Find where the given text appears and provide that cell's center as [x, y] coordinate. 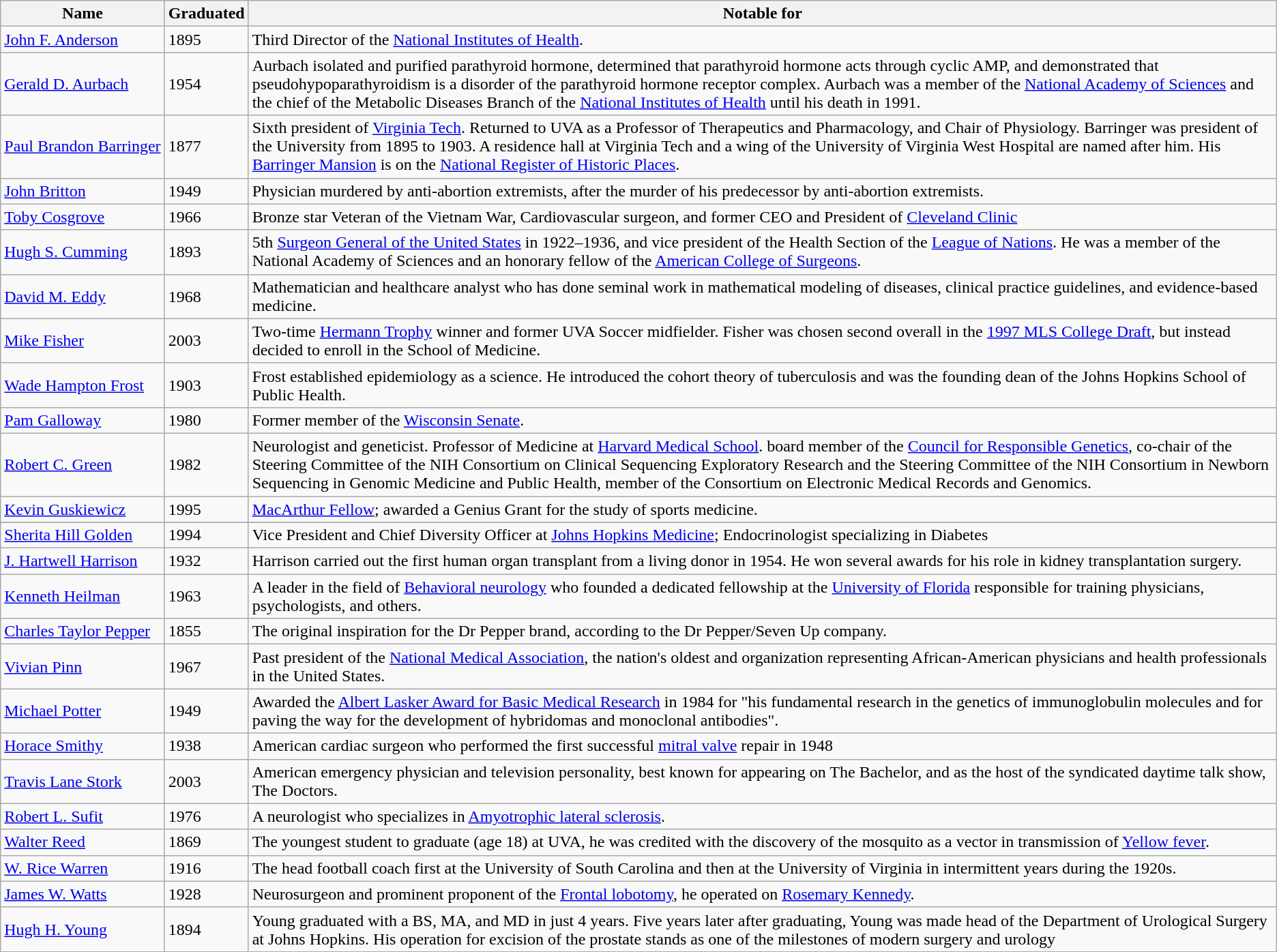
1894 [206, 929]
Third Director of the National Institutes of Health. [763, 40]
Gerald D. Aurbach [83, 84]
1982 [206, 464]
1932 [206, 561]
1966 [206, 217]
1903 [206, 385]
Toby Cosgrove [83, 217]
Horace Smithy [83, 746]
Mike Fisher [83, 341]
1976 [206, 816]
Neurosurgeon and prominent proponent of the Frontal lobotomy, he operated on Rosemary Kennedy. [763, 894]
Bronze star Veteran of the Vietnam War, Cardiovascular surgeon, and former CEO and President of Cleveland Clinic [763, 217]
1967 [206, 667]
1954 [206, 84]
1938 [206, 746]
1877 [206, 147]
Kevin Guskiewicz [83, 509]
Former member of the Wisconsin Senate. [763, 420]
Pam Galloway [83, 420]
Vivian Pinn [83, 667]
Charles Taylor Pepper [83, 631]
Walter Reed [83, 842]
1980 [206, 420]
1893 [206, 252]
A neurologist who specializes in Amyotrophic lateral sclerosis. [763, 816]
The head football coach first at the University of South Carolina and then at the University of Virginia in intermittent years during the 1920s. [763, 868]
MacArthur Fellow; awarded a Genius Grant for the study of sports medicine. [763, 509]
The youngest student to graduate (age 18) at UVA, he was credited with the discovery of the mosquito as a vector in transmission of Yellow fever. [763, 842]
Hugh H. Young [83, 929]
1855 [206, 631]
Michael Potter [83, 711]
John F. Anderson [83, 40]
Robert L. Sufit [83, 816]
1869 [206, 842]
Vice President and Chief Diversity Officer at Johns Hopkins Medicine; Endocrinologist specializing in Diabetes [763, 535]
Kenneth Heilman [83, 596]
1928 [206, 894]
1968 [206, 296]
Sherita Hill Golden [83, 535]
Wade Hampton Frost [83, 385]
Notable for [763, 14]
1963 [206, 596]
James W. Watts [83, 894]
1995 [206, 509]
John Britton [83, 191]
Travis Lane Stork [83, 782]
1895 [206, 40]
W. Rice Warren [83, 868]
Graduated [206, 14]
1916 [206, 868]
The original inspiration for the Dr Pepper brand, according to the Dr Pepper/Seven Up company. [763, 631]
J. Hartwell Harrison [83, 561]
Name [83, 14]
Paul Brandon Barringer [83, 147]
1994 [206, 535]
Hugh S. Cumming [83, 252]
David M. Eddy [83, 296]
Robert C. Green [83, 464]
American cardiac surgeon who performed the first successful mitral valve repair in 1948 [763, 746]
Physician murdered by anti-abortion extremists, after the murder of his predecessor by anti-abortion extremists. [763, 191]
